Locate the cell with the specified text and output its (X, Y) center coordinate. 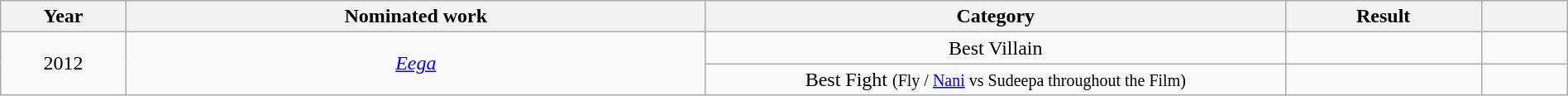
Nominated work (415, 17)
Best Fight (Fly / Nani vs Sudeepa throughout the Film) (996, 79)
Best Villain (996, 48)
Result (1383, 17)
Eega (415, 64)
Category (996, 17)
Year (64, 17)
2012 (64, 64)
